Pinpoint the cell where the given text exists, returning its [x, y] midpoint coordinate. 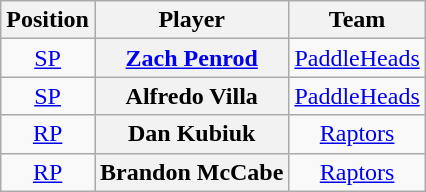
Zach Penrod [191, 58]
Dan Kubiuk [191, 134]
Alfredo Villa [191, 96]
Player [191, 20]
Brandon McCabe [191, 172]
Position [48, 20]
Team [357, 20]
